Find where the given text appears and provide that cell's center as (x, y) coordinate. 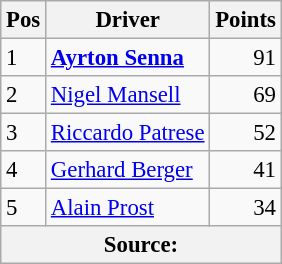
3 (24, 133)
2 (24, 95)
41 (246, 170)
Riccardo Patrese (128, 133)
Ayrton Senna (128, 58)
69 (246, 95)
1 (24, 58)
Pos (24, 20)
91 (246, 58)
5 (24, 208)
Points (246, 20)
Nigel Mansell (128, 95)
4 (24, 170)
34 (246, 208)
52 (246, 133)
Driver (128, 20)
Gerhard Berger (128, 170)
Source: (141, 245)
Alain Prost (128, 208)
